Scan for the cell matching the given text and deliver its [X, Y] coordinate at center. 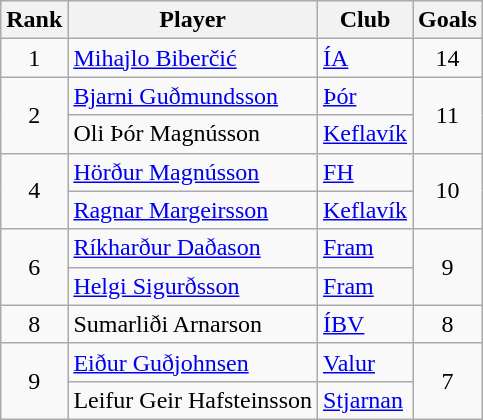
Goals [448, 20]
Valur [366, 362]
11 [448, 115]
ÍBV [366, 324]
Þór [366, 96]
Ríkharður Daðason [193, 248]
Helgi Sigurðsson [193, 286]
Leifur Geir Hafsteinsson [193, 400]
Oli Þór Magnússon [193, 134]
4 [34, 191]
10 [448, 191]
Mihajlo Biberčić [193, 58]
FH [366, 172]
6 [34, 267]
Rank [34, 20]
2 [34, 115]
Club [366, 20]
14 [448, 58]
1 [34, 58]
Eiður Guðjohnsen [193, 362]
Ragnar Margeirsson [193, 210]
Player [193, 20]
Sumarliði Arnarson [193, 324]
Hörður Magnússon [193, 172]
Stjarnan [366, 400]
Bjarni Guðmundsson [193, 96]
7 [448, 381]
ÍA [366, 58]
